Pinpoint the cell where the given text exists, returning its [x, y] midpoint coordinate. 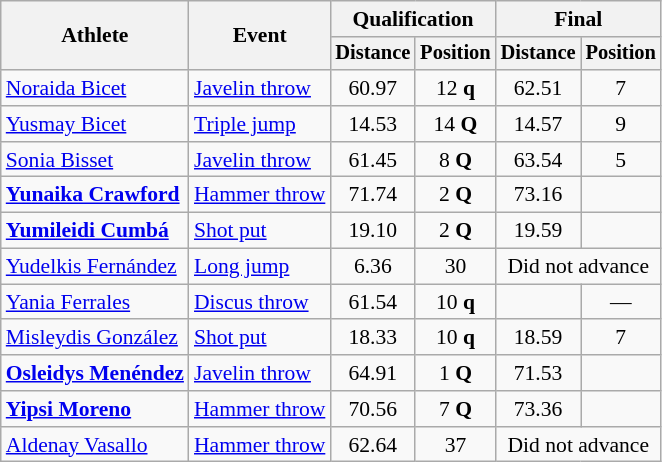
19.10 [372, 231]
Long jump [260, 267]
63.54 [538, 160]
9 [621, 124]
73.16 [538, 195]
Triple jump [260, 124]
— [621, 302]
19.59 [538, 231]
Final [578, 19]
60.97 [372, 88]
Qualification [412, 19]
8 Q [455, 160]
Sonia Bisset [95, 160]
30 [455, 267]
61.45 [372, 160]
Misleydis González [95, 338]
Yunaika Crawford [95, 195]
Yumileidi Cumbá [95, 231]
6.36 [372, 267]
14 Q [455, 124]
Yusmay Bicet [95, 124]
Event [260, 36]
Osleidys Menéndez [95, 373]
Yipsi Moreno [95, 409]
Discus throw [260, 302]
18.59 [538, 338]
Athlete [95, 36]
12 q [455, 88]
73.36 [538, 409]
71.53 [538, 373]
Did not advance [578, 267]
64.91 [372, 373]
Yudelkis Fernández [95, 267]
Yania Ferrales [95, 302]
71.74 [372, 195]
70.56 [372, 409]
18.33 [372, 338]
14.57 [538, 124]
1 Q [455, 373]
Noraida Bicet [95, 88]
5 [621, 160]
7 Q [455, 409]
61.54 [372, 302]
14.53 [372, 124]
62.51 [538, 88]
